Determine the (x, y) coordinate at the center of the cell enclosing the given text.  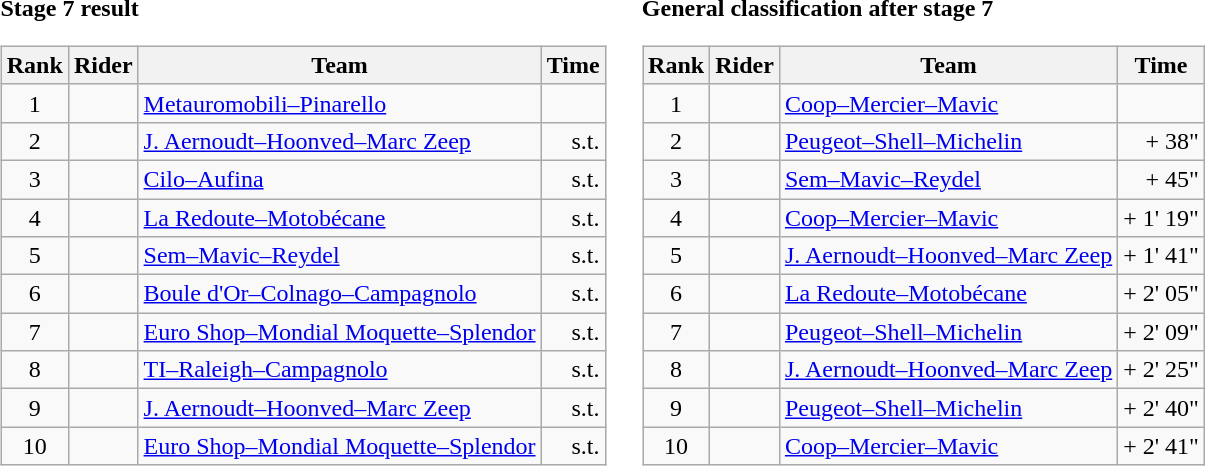
+ 2' 41" (1162, 446)
Boule d'Or–Colnago–Campagnolo (340, 294)
+ 2' 25" (1162, 370)
+ 38" (1162, 141)
Cilo–Aufina (340, 179)
+ 1' 41" (1162, 256)
+ 2' 09" (1162, 332)
Metauromobili–Pinarello (340, 103)
+ 2' 40" (1162, 408)
TI–Raleigh–Campagnolo (340, 370)
+ 1' 19" (1162, 217)
+ 2' 05" (1162, 294)
+ 45" (1162, 179)
